For the text-containing cell, return its midpoint in (x, y) coordinate format. 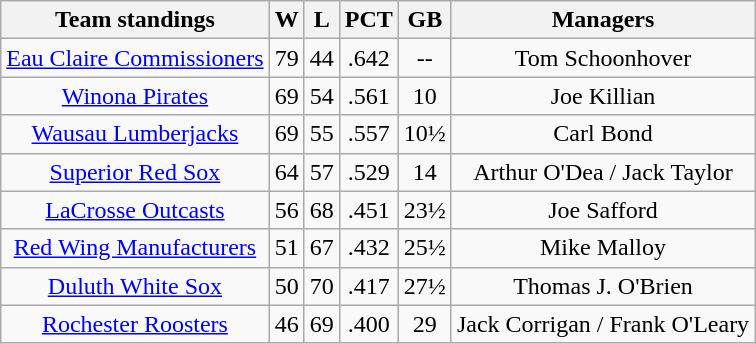
Managers (602, 20)
70 (322, 286)
Arthur O'Dea / Jack Taylor (602, 172)
23½ (424, 210)
54 (322, 96)
Mike Malloy (602, 248)
55 (322, 134)
.529 (368, 172)
PCT (368, 20)
W (286, 20)
57 (322, 172)
.561 (368, 96)
Carl Bond (602, 134)
Eau Claire Commissioners (135, 58)
29 (424, 324)
Superior Red Sox (135, 172)
GB (424, 20)
27½ (424, 286)
44 (322, 58)
.557 (368, 134)
.642 (368, 58)
Rochester Roosters (135, 324)
79 (286, 58)
Jack Corrigan / Frank O'Leary (602, 324)
14 (424, 172)
56 (286, 210)
.400 (368, 324)
.417 (368, 286)
Wausau Lumberjacks (135, 134)
51 (286, 248)
Thomas J. O'Brien (602, 286)
46 (286, 324)
Team standings (135, 20)
Duluth White Sox (135, 286)
L (322, 20)
64 (286, 172)
Tom Schoonhover (602, 58)
68 (322, 210)
50 (286, 286)
Winona Pirates (135, 96)
25½ (424, 248)
10 (424, 96)
-- (424, 58)
10½ (424, 134)
LaCrosse Outcasts (135, 210)
.451 (368, 210)
Joe Killian (602, 96)
Red Wing Manufacturers (135, 248)
67 (322, 248)
Joe Safford (602, 210)
.432 (368, 248)
